Search for the cell housing the specified text and yield its (x, y) center coordinate. 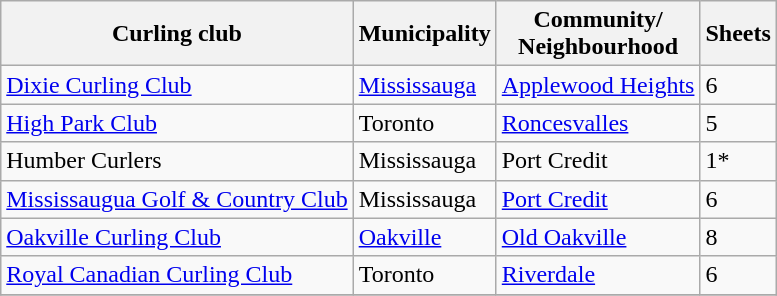
Curling club (177, 34)
Roncesvalles (598, 123)
Municipality (424, 34)
Royal Canadian Curling Club (177, 275)
Sheets (738, 34)
1* (738, 161)
Dixie Curling Club (177, 85)
High Park Club (177, 123)
Oakville (424, 237)
Community/Neighbourhood (598, 34)
5 (738, 123)
8 (738, 237)
Oakville Curling Club (177, 237)
Riverdale (598, 275)
Humber Curlers (177, 161)
Mississaugua Golf & Country Club (177, 199)
Applewood Heights (598, 85)
Old Oakville (598, 237)
